For the text-containing cell, return its midpoint in (x, y) coordinate format. 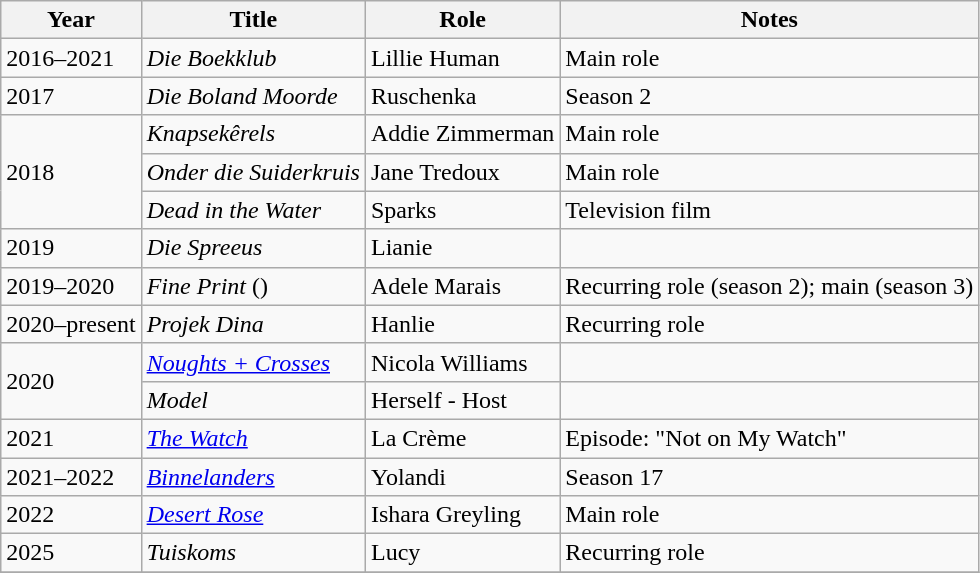
Ruschenka (462, 96)
Die Boekklub (253, 58)
Addie Zimmerman (462, 134)
2016–2021 (71, 58)
2022 (71, 515)
Television film (770, 210)
Die Spreeus (253, 248)
2021 (71, 438)
Knapsekêrels (253, 134)
Fine Print () (253, 286)
Hanlie (462, 324)
Season 17 (770, 477)
2021–2022 (71, 477)
Notes (770, 20)
Year (71, 20)
Adele Marais (462, 286)
Season 2 (770, 96)
Jane Tredoux (462, 172)
2018 (71, 172)
Lucy (462, 553)
Nicola Williams (462, 362)
The Watch (253, 438)
Dead in the Water (253, 210)
2019 (71, 248)
Herself - Host (462, 400)
2017 (71, 96)
Die Boland Moorde (253, 96)
Tuiskoms (253, 553)
Noughts + Crosses (253, 362)
Recurring role (season 2); main (season 3) (770, 286)
Onder die Suiderkruis (253, 172)
Role (462, 20)
Title (253, 20)
Model (253, 400)
Episode: "Not on My Watch" (770, 438)
Lianie (462, 248)
2020 (71, 381)
Desert Rose (253, 515)
La Crème (462, 438)
Projek Dina (253, 324)
Binnelanders (253, 477)
Sparks (462, 210)
Lillie Human (462, 58)
2025 (71, 553)
2020–present (71, 324)
Ishara Greyling (462, 515)
2019–2020 (71, 286)
Yolandi (462, 477)
